For the text-containing cell, return its midpoint in (x, y) coordinate format. 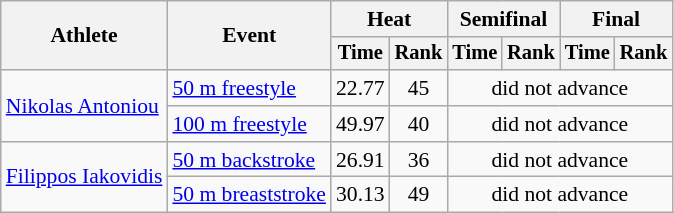
Filippos Iakovidis (84, 178)
100 m freestyle (249, 124)
36 (419, 160)
Event (249, 36)
50 m backstroke (249, 160)
Final (616, 19)
49 (419, 195)
Heat (389, 19)
30.13 (360, 195)
50 m breaststroke (249, 195)
50 m freestyle (249, 88)
Athlete (84, 36)
22.77 (360, 88)
45 (419, 88)
Semifinal (503, 19)
49.97 (360, 124)
26.91 (360, 160)
40 (419, 124)
Nikolas Antoniou (84, 106)
